Locate the cell with the specified text and output its (X, Y) center coordinate. 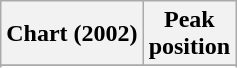
Chart (2002) (72, 34)
Peakposition (189, 34)
